Provide the [X, Y] coordinate of the cell's center where the given text is located.  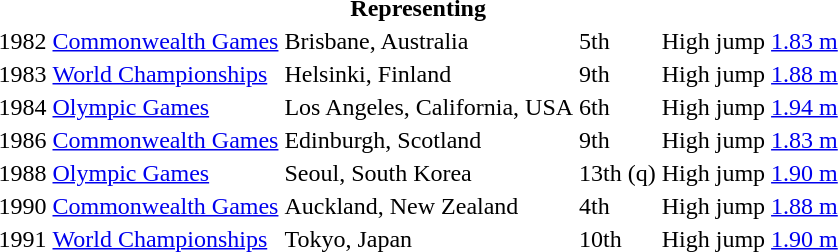
13th (q) [618, 173]
Los Angeles, California, USA [429, 107]
6th [618, 107]
World Championships [166, 74]
Edinburgh, Scotland [429, 140]
5th [618, 41]
Helsinki, Finland [429, 74]
Brisbane, Australia [429, 41]
Seoul, South Korea [429, 173]
4th [618, 206]
Auckland, New Zealand [429, 206]
